Output the [X, Y] coordinate of the center of the cell containing the given text.  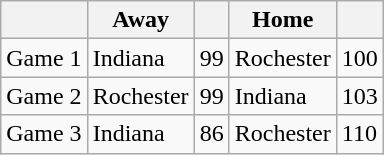
86 [212, 134]
110 [360, 134]
Home [282, 20]
100 [360, 58]
Away [140, 20]
Game 1 [44, 58]
103 [360, 96]
Game 2 [44, 96]
Game 3 [44, 134]
